Search for the cell housing the specified text and yield its [x, y] center coordinate. 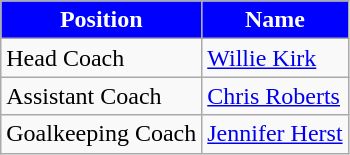
Name [275, 20]
Chris Roberts [275, 96]
Goalkeeping Coach [102, 134]
Head Coach [102, 58]
Willie Kirk [275, 58]
Jennifer Herst [275, 134]
Assistant Coach [102, 96]
Position [102, 20]
